Scan for the cell matching the given text and deliver its [x, y] coordinate at center. 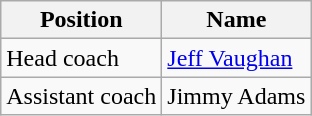
Position [82, 20]
Jeff Vaughan [236, 58]
Name [236, 20]
Head coach [82, 58]
Assistant coach [82, 96]
Jimmy Adams [236, 96]
